Detect which cell encompasses the target text, then output its [x, y] center coordinate. 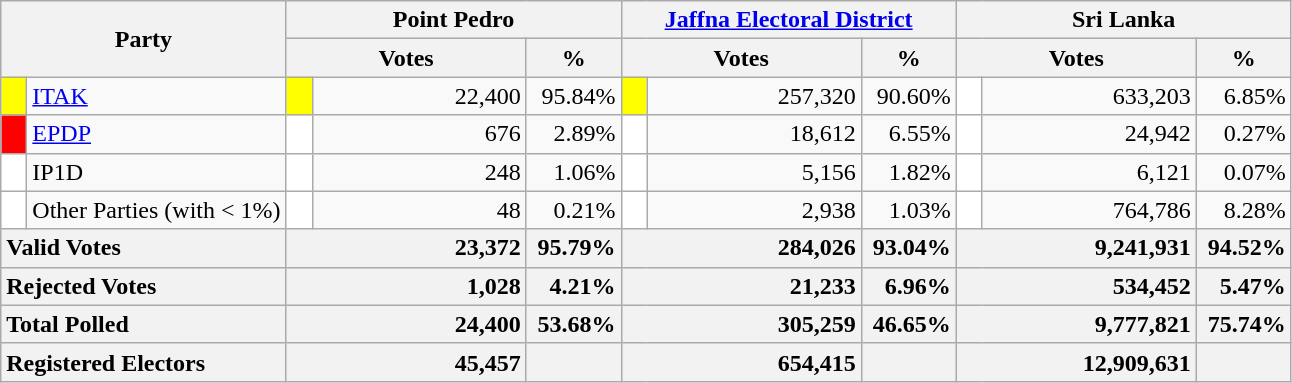
534,452 [1076, 286]
46.65% [908, 324]
Jaffna Electoral District [788, 20]
1.03% [908, 210]
Total Polled [144, 324]
248 [419, 172]
6,121 [1089, 172]
6.85% [1244, 96]
2,938 [754, 210]
1.82% [908, 172]
4.21% [574, 286]
764,786 [1089, 210]
676 [419, 134]
53.68% [574, 324]
75.74% [1244, 324]
12,909,631 [1076, 362]
305,259 [741, 324]
24,942 [1089, 134]
Sri Lanka [1124, 20]
1.06% [574, 172]
5,156 [754, 172]
Other Parties (with < 1%) [156, 210]
1,028 [406, 286]
0.27% [1244, 134]
633,203 [1089, 96]
22,400 [419, 96]
257,320 [754, 96]
ITAK [156, 96]
90.60% [908, 96]
24,400 [406, 324]
95.79% [574, 248]
Point Pedro [454, 20]
18,612 [754, 134]
Party [144, 39]
8.28% [1244, 210]
6.55% [908, 134]
94.52% [1244, 248]
0.21% [574, 210]
23,372 [406, 248]
Registered Electors [144, 362]
Valid Votes [144, 248]
5.47% [1244, 286]
95.84% [574, 96]
9,777,821 [1076, 324]
93.04% [908, 248]
654,415 [741, 362]
2.89% [574, 134]
21,233 [741, 286]
45,457 [406, 362]
IP1D [156, 172]
48 [419, 210]
9,241,931 [1076, 248]
6.96% [908, 286]
284,026 [741, 248]
EPDP [156, 134]
0.07% [1244, 172]
Rejected Votes [144, 286]
